Return [x, y] of the center of cell containing provided text 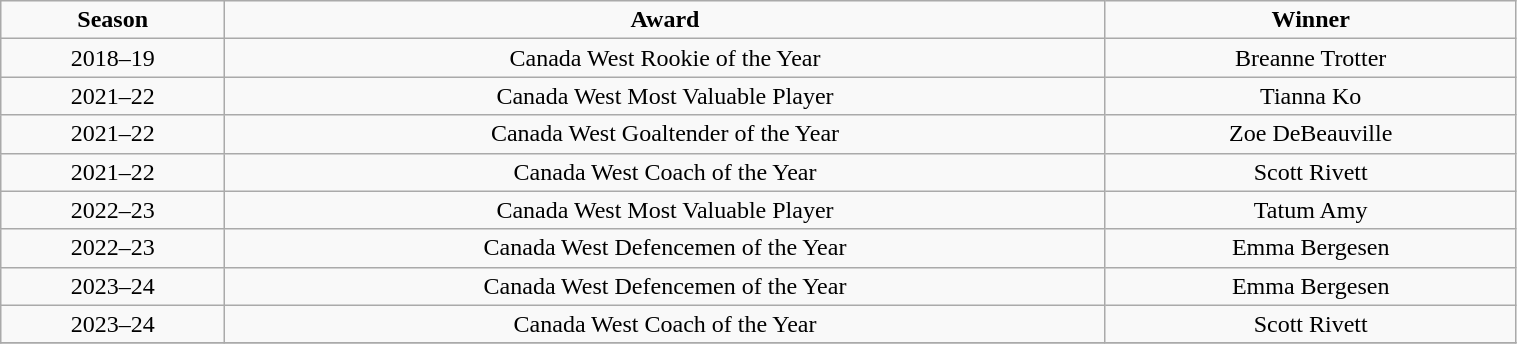
Zoe DeBeauville [1310, 134]
2018–19 [113, 58]
Season [113, 20]
Winner [1310, 20]
Canada West Goaltender of the Year [666, 134]
Tatum Amy [1310, 210]
Canada West Rookie of the Year [666, 58]
Tianna Ko [1310, 96]
Breanne Trotter [1310, 58]
Award [666, 20]
